Locate the cell with the specified text and output its (x, y) center coordinate. 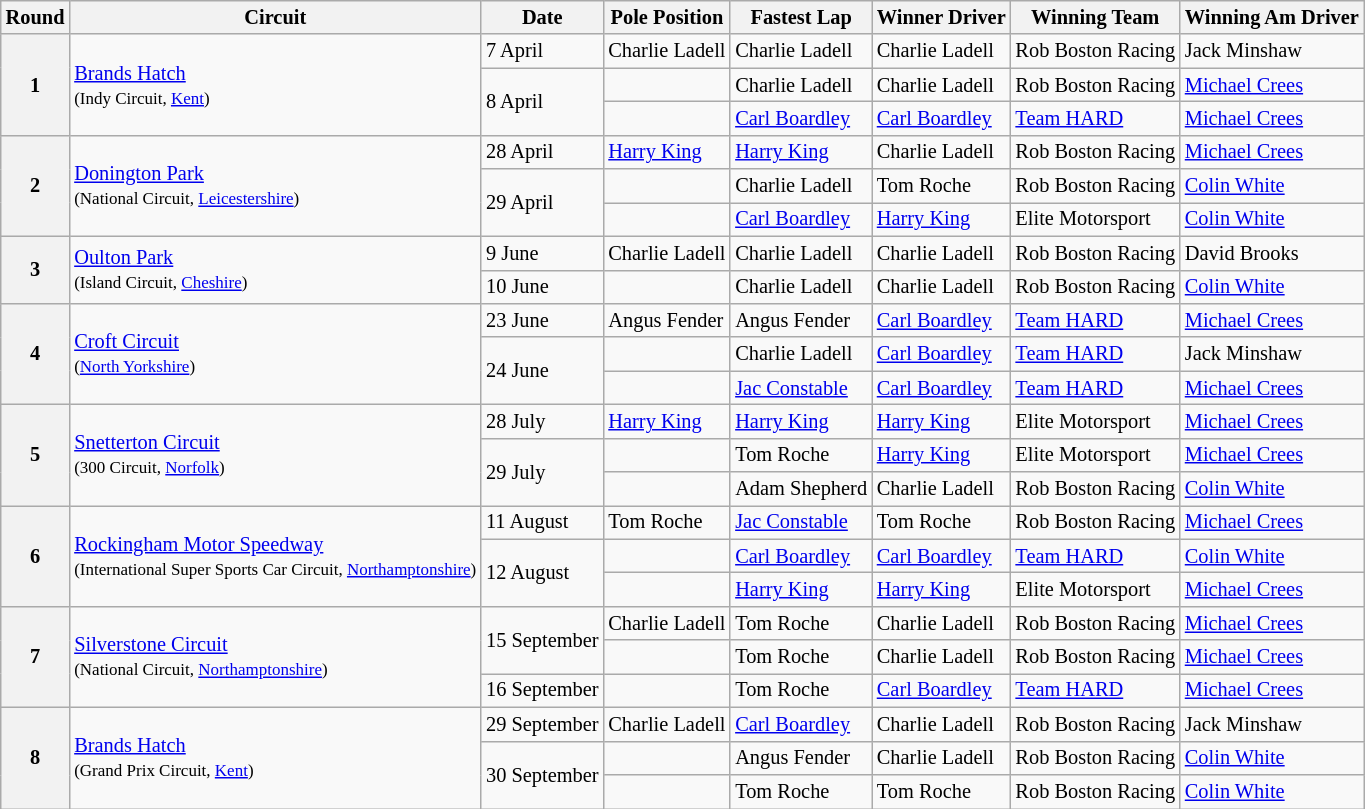
Snetterton Circuit(300 Circuit, Norfolk) (275, 454)
7 April (542, 51)
Oulton Park(Island Circuit, Cheshire) (275, 270)
Adam Shepherd (801, 489)
Croft Circuit(North Yorkshire) (275, 354)
10 June (542, 287)
16 September (542, 690)
Winning Team (1096, 17)
29 April (542, 202)
11 August (542, 522)
Brands Hatch(Indy Circuit, Kent) (275, 84)
15 September (542, 640)
Circuit (275, 17)
12 August (542, 572)
Winner Driver (942, 17)
3 (36, 270)
28 July (542, 421)
David Brooks (1272, 253)
4 (36, 354)
1 (36, 84)
Donington Park(National Circuit, Leicestershire) (275, 186)
28 April (542, 152)
8 April (542, 102)
23 June (542, 320)
Rockingham Motor Speedway(International Super Sports Car Circuit, Northamptonshire) (275, 556)
Pole Position (666, 17)
29 July (542, 472)
Brands Hatch(Grand Prix Circuit, Kent) (275, 758)
7 (36, 656)
8 (36, 758)
30 September (542, 774)
29 September (542, 724)
Silverstone Circuit(National Circuit, Northamptonshire) (275, 656)
6 (36, 556)
Fastest Lap (801, 17)
5 (36, 454)
Winning Am Driver (1272, 17)
9 June (542, 253)
24 June (542, 370)
Round (36, 17)
Date (542, 17)
2 (36, 186)
